Locate the cell with the specified text and output its (X, Y) center coordinate. 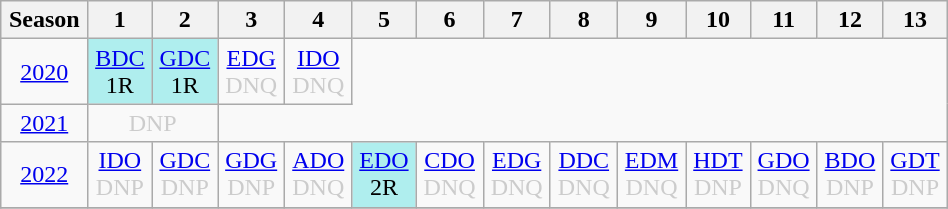
2 (185, 20)
GDGDNP (252, 174)
5 (384, 20)
BDODNP (850, 174)
1 (120, 20)
6 (450, 20)
2022 (44, 174)
EDO2R (384, 174)
GDC1R (185, 72)
10 (718, 20)
GDTDNP (915, 174)
8 (584, 20)
IDODNP (120, 174)
ADODNQ (318, 174)
DDCDNQ (584, 174)
Season (44, 20)
EDMDNQ (652, 174)
GDODNQ (784, 174)
CDODNQ (450, 174)
9 (652, 20)
3 (252, 20)
11 (784, 20)
GDCDNP (185, 174)
HDTDNP (718, 174)
7 (516, 20)
IDODNQ (318, 72)
12 (850, 20)
DNP (153, 123)
2021 (44, 123)
4 (318, 20)
13 (915, 20)
BDC1R (120, 72)
2020 (44, 72)
